Detect which cell encompasses the target text, then output its [x, y] center coordinate. 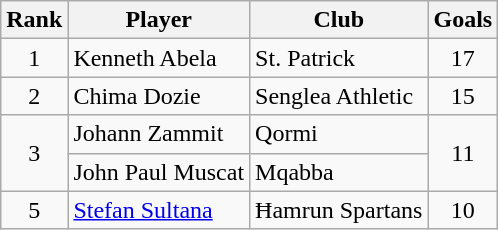
Senglea Athletic [339, 96]
Player [159, 20]
Ħamrun Spartans [339, 210]
Rank [34, 20]
2 [34, 96]
Qormi [339, 134]
15 [463, 96]
10 [463, 210]
Goals [463, 20]
Chima Dozie [159, 96]
John Paul Muscat [159, 172]
1 [34, 58]
11 [463, 153]
Club [339, 20]
5 [34, 210]
3 [34, 153]
Kenneth Abela [159, 58]
Mqabba [339, 172]
St. Patrick [339, 58]
Stefan Sultana [159, 210]
Johann Zammit [159, 134]
17 [463, 58]
